From the cell containing the given text, extract its center point as (X, Y) coordinate. 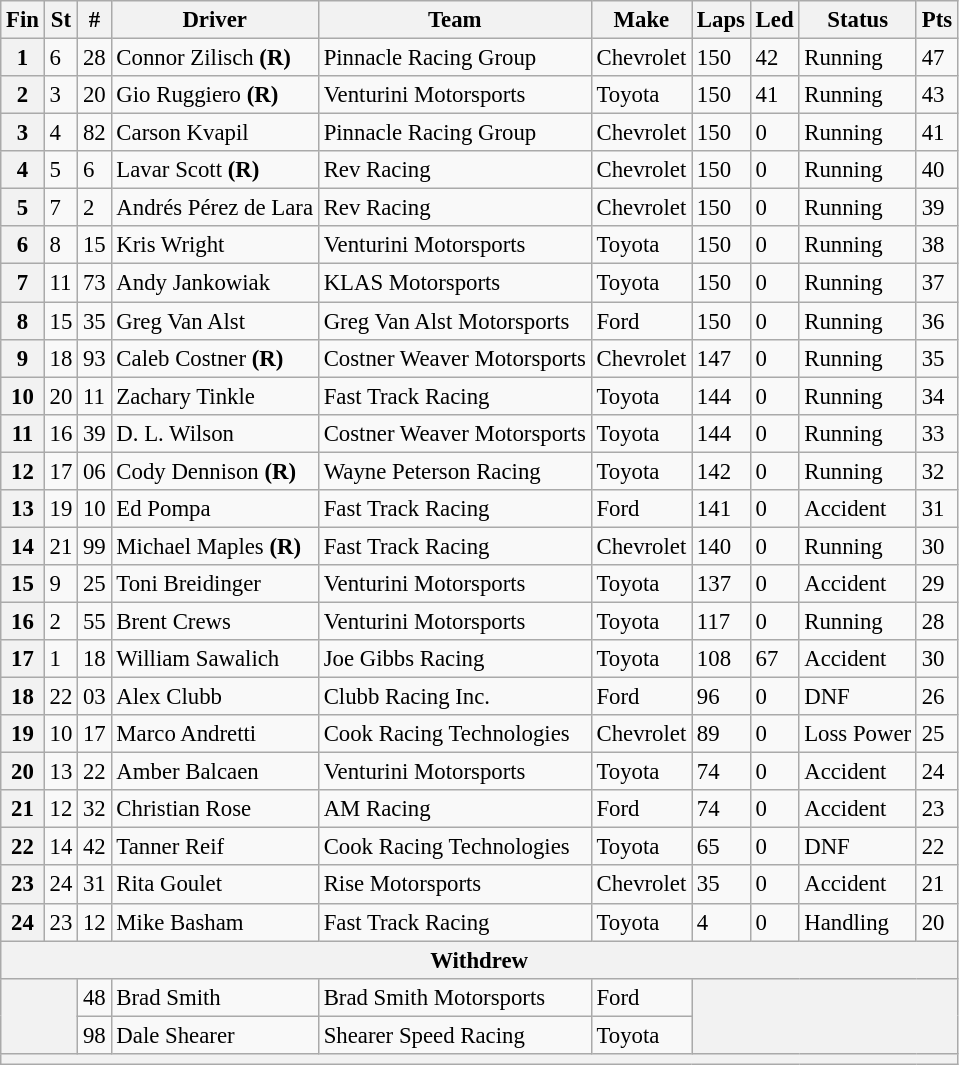
65 (722, 847)
37 (936, 283)
Team (454, 20)
141 (722, 509)
Make (641, 20)
Driver (214, 20)
Dale Shearer (214, 1035)
Withdrew (480, 960)
Brad Smith (214, 997)
Connor Zilisch (R) (214, 58)
Brad Smith Motorsports (454, 997)
Brent Crews (214, 621)
Caleb Costner (R) (214, 358)
47 (936, 58)
Alex Clubb (214, 697)
Kris Wright (214, 245)
89 (722, 734)
99 (94, 546)
Handling (858, 922)
38 (936, 245)
40 (936, 170)
137 (722, 584)
34 (936, 396)
Gio Ruggiero (R) (214, 95)
Marco Andretti (214, 734)
Pts (936, 20)
142 (722, 471)
Rise Motorsports (454, 885)
82 (94, 133)
Shearer Speed Racing (454, 1035)
55 (94, 621)
06 (94, 471)
48 (94, 997)
93 (94, 358)
98 (94, 1035)
Clubb Racing Inc. (454, 697)
43 (936, 95)
Greg Van Alst Motorsports (454, 321)
Joe Gibbs Racing (454, 659)
Christian Rose (214, 809)
KLAS Motorsports (454, 283)
Rita Goulet (214, 885)
108 (722, 659)
Laps (722, 20)
26 (936, 697)
33 (936, 433)
Wayne Peterson Racing (454, 471)
29 (936, 584)
Loss Power (858, 734)
Michael Maples (R) (214, 546)
AM Racing (454, 809)
# (94, 20)
Mike Basham (214, 922)
96 (722, 697)
Cody Dennison (R) (214, 471)
Fin (23, 20)
Andrés Pérez de Lara (214, 208)
36 (936, 321)
William Sawalich (214, 659)
Zachary Tinkle (214, 396)
Lavar Scott (R) (214, 170)
03 (94, 697)
D. L. Wilson (214, 433)
Greg Van Alst (214, 321)
140 (722, 546)
147 (722, 358)
Amber Balcaen (214, 772)
Led (774, 20)
St (60, 20)
67 (774, 659)
Tanner Reif (214, 847)
117 (722, 621)
73 (94, 283)
Toni Breidinger (214, 584)
Status (858, 20)
Carson Kvapil (214, 133)
Andy Jankowiak (214, 283)
Ed Pompa (214, 509)
